Locate the cell with the specified text and output its [X, Y] center coordinate. 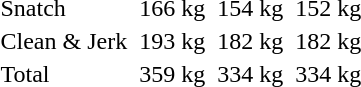
193 kg [172, 41]
182 kg [250, 41]
